Scan for the cell matching the given text and deliver its [x, y] coordinate at center. 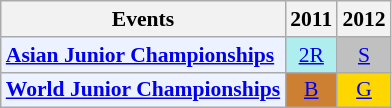
2011 [311, 19]
World Junior Championships [143, 90]
2012 [364, 19]
B [311, 90]
Asian Junior Championships [143, 55]
Events [143, 19]
S [364, 55]
G [364, 90]
2R [311, 55]
